Identify which cell holds the provided text, then report its (X, Y) central coordinate. 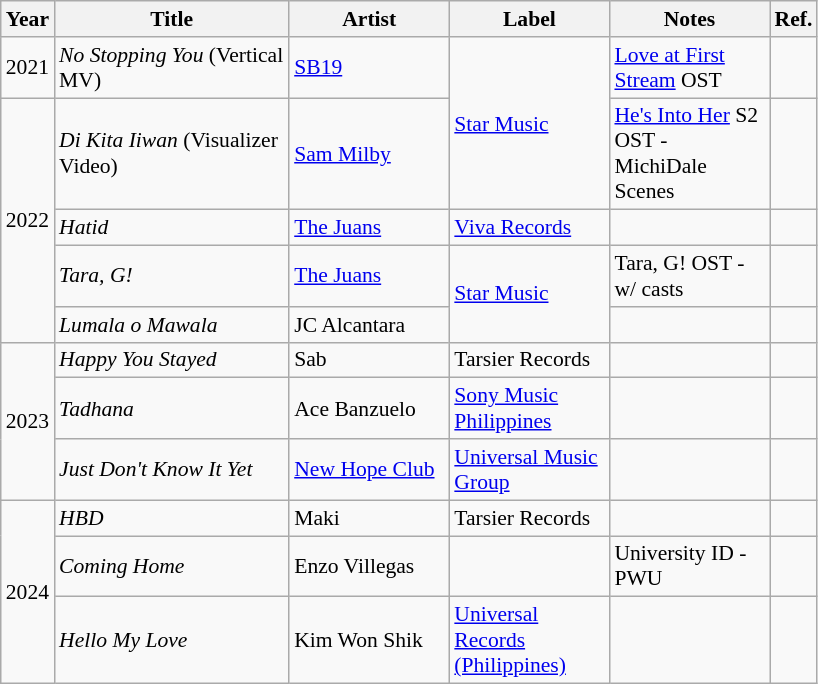
Tara, G! OST - w/ casts (689, 276)
Enzo Villegas (369, 566)
University ID - PWU (689, 566)
Viva Records (529, 228)
2023 (28, 421)
Notes (689, 19)
Love at First Stream OST (689, 68)
New Hope Club (369, 470)
Tara, G! (172, 276)
Maki (369, 518)
Sab (369, 360)
Lumala o Mawala (172, 325)
2021 (28, 68)
Universal Records (Philippines) (529, 640)
Sam Milby (369, 154)
JC Alcantara (369, 325)
Hatid (172, 228)
Title (172, 19)
Label (529, 19)
2022 (28, 220)
Happy You Stayed (172, 360)
Coming Home (172, 566)
Ref. (794, 19)
Kim Won Shik (369, 640)
Hello My Love (172, 640)
No Stopping You (Vertical MV) (172, 68)
Year (28, 19)
Just Don't Know It Yet (172, 470)
Universal Music Group (529, 470)
Di Kita Iiwan (Visualizer Video) (172, 154)
HBD (172, 518)
He's Into Her S2 OST - MichiDale Scenes (689, 154)
Artist (369, 19)
SB19 (369, 68)
Tadhana (172, 408)
Ace Banzuelo (369, 408)
Sony Music Philippines (529, 408)
2024 (28, 592)
